Extract the (x, y) coordinate from the center of the cell holding the provided text.  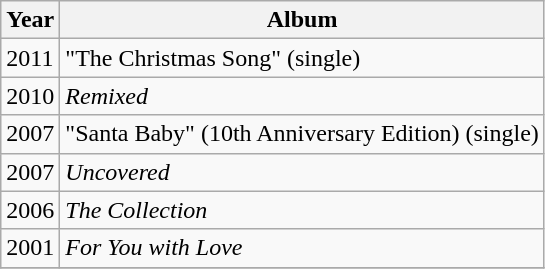
2011 (30, 58)
Album (302, 20)
For You with Love (302, 248)
2001 (30, 248)
Remixed (302, 96)
2006 (30, 210)
Uncovered (302, 172)
The Collection (302, 210)
2010 (30, 96)
"The Christmas Song" (single) (302, 58)
Year (30, 20)
"Santa Baby" (10th Anniversary Edition) (single) (302, 134)
